For the text-containing cell, return its midpoint in [x, y] coordinate format. 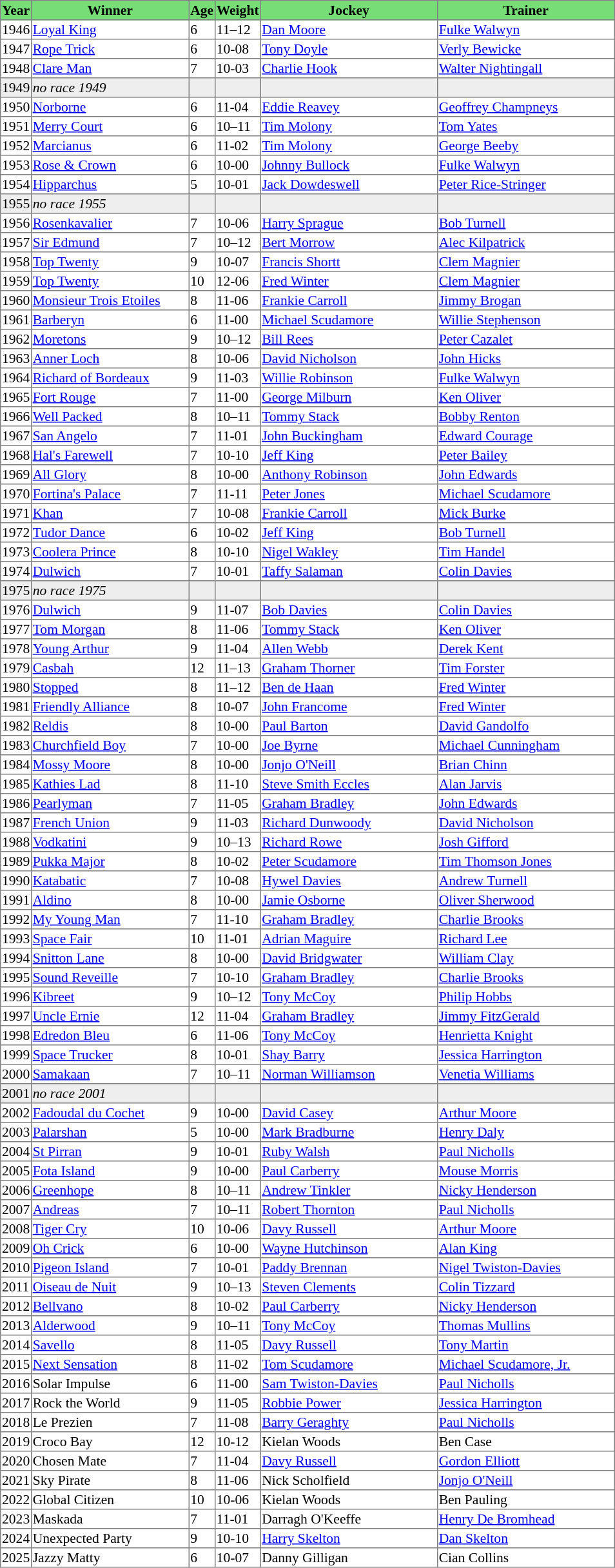
1990 [16, 881]
Peter Scudamore [349, 861]
Colin Tizzard [525, 1287]
Tudor Dance [110, 533]
2001 [16, 1093]
Reldis [110, 726]
11–13 [237, 668]
Dan Skelton [525, 1538]
2006 [16, 1190]
1984 [16, 765]
1989 [16, 861]
Mick Burke [525, 513]
Palarshan [110, 1132]
Tom Scudamore [349, 1364]
John Hicks [525, 358]
Henry De Bromhead [525, 1519]
Uncle Ernie [110, 1016]
Friendly Alliance [110, 707]
Bobby Renton [525, 416]
Ben de Haan [349, 687]
Ruby Walsh [349, 1151]
Charlie Hook [349, 68]
Tiger Cry [110, 1229]
Savello [110, 1345]
1959 [16, 281]
Eddie Reavey [349, 107]
Solar Impulse [110, 1384]
Francis Shortt [349, 262]
Fort Rouge [110, 397]
2018 [16, 1422]
Tom Yates [525, 126]
Allen Webb [349, 649]
Alan King [525, 1248]
Norborne [110, 107]
2007 [16, 1210]
Wayne Hutchinson [349, 1248]
Alderwood [110, 1326]
Venetia Williams [525, 1074]
Tim Handel [525, 552]
Mark Bradburne [349, 1132]
Rock the World [110, 1403]
Thomas Mullins [525, 1326]
Chosen Mate [110, 1461]
Derek Kent [525, 649]
Year [16, 10]
Andrew Tinkler [349, 1190]
1978 [16, 649]
1991 [16, 900]
Snitton Lane [110, 958]
Vodkatini [110, 842]
Brian Chinn [525, 765]
Anner Loch [110, 358]
2025 [16, 1558]
2009 [16, 1248]
1994 [16, 958]
Space Fair [110, 939]
Sir Edmund [110, 242]
Cian Collins [525, 1558]
Danny Gilligan [349, 1558]
Pearlyman [110, 803]
Richard Dunwoody [349, 823]
1955 [16, 204]
Mouse Morris [525, 1171]
Oh Crick [110, 1248]
2002 [16, 1113]
11-08 [237, 1422]
1964 [16, 378]
1947 [16, 49]
George Beeby [525, 146]
Bob Davies [349, 610]
1962 [16, 339]
1954 [16, 184]
Samakaan [110, 1074]
Kathies Lad [110, 784]
1985 [16, 784]
Ben Case [525, 1442]
1969 [16, 475]
Edward Courage [525, 436]
Hal's Farewell [110, 455]
2015 [16, 1364]
1960 [16, 300]
Greenhope [110, 1190]
Ben Pauling [525, 1500]
Adrian Maguire [349, 939]
Bert Morrow [349, 242]
Oliver Sherwood [525, 900]
Darragh O'Keeffe [349, 1519]
2013 [16, 1326]
Jimmy FitzGerald [525, 1016]
1970 [16, 494]
2017 [16, 1403]
Tim Thomson Jones [525, 861]
Pukka Major [110, 861]
Tony Doyle [349, 49]
1980 [16, 687]
Tony Martin [525, 1345]
Alec Kilpatrick [525, 242]
1965 [16, 397]
Walter Nightingall [525, 68]
Graham Thorner [349, 668]
Coolera Prince [110, 552]
1967 [16, 436]
Norman Williamson [349, 1074]
Next Sensation [110, 1364]
Nick Scholfield [349, 1480]
1963 [16, 358]
no race 1949 [110, 88]
1952 [16, 146]
Sky Pirate [110, 1480]
Peter Jones [349, 494]
All Glory [110, 475]
1988 [16, 842]
Well Packed [110, 416]
1975 [16, 591]
1987 [16, 823]
Andreas [110, 1210]
Fadoudal du Cochet [110, 1113]
David Bridgwater [349, 958]
Gordon Elliott [525, 1461]
Steve Smith Eccles [349, 784]
John Buckingham [349, 436]
David Gandolfo [525, 726]
Sound Reveille [110, 977]
Jack Dowdeswell [349, 184]
no race 1955 [110, 204]
Weight [237, 10]
Paddy Brennan [349, 1268]
St Pirran [110, 1151]
1971 [16, 513]
Barry Geraghty [349, 1422]
1973 [16, 552]
Young Arthur [110, 649]
Shay Barry [349, 1055]
My Young Man [110, 919]
Katabatic [110, 881]
no race 1975 [110, 591]
1974 [16, 571]
Andrew Turnell [525, 881]
1995 [16, 977]
Robert Thornton [349, 1210]
1992 [16, 919]
10-12 [237, 1442]
Monsieur Trois Etoiles [110, 300]
Verly Bewicke [525, 49]
Nigel Twiston-Davies [525, 1268]
2021 [16, 1480]
Churchfield Boy [110, 745]
Pigeon Island [110, 1268]
Anthony Robinson [349, 475]
1979 [16, 668]
1981 [16, 707]
Dan Moore [349, 30]
1953 [16, 165]
Age [202, 10]
Global Citizen [110, 1500]
Aldino [110, 900]
Kibreet [110, 997]
Hipparchus [110, 184]
Willie Stephenson [525, 320]
2011 [16, 1287]
1996 [16, 997]
Winner [110, 10]
Bill Rees [349, 339]
John Francome [349, 707]
Barberyn [110, 320]
Bellvano [110, 1306]
1957 [16, 242]
10-03 [237, 68]
12-06 [237, 281]
Richard of Bordeaux [110, 378]
Casbah [110, 668]
David Casey [349, 1113]
1997 [16, 1016]
2019 [16, 1442]
1950 [16, 107]
1956 [16, 223]
11-11 [237, 494]
1951 [16, 126]
1998 [16, 1035]
1949 [16, 88]
Stopped [110, 687]
1966 [16, 416]
2014 [16, 1345]
1958 [16, 262]
Johnny Bullock [349, 165]
Nigel Wakley [349, 552]
Henrietta Knight [525, 1035]
Taffy Salaman [349, 571]
Unexpected Party [110, 1538]
Harry Sprague [349, 223]
2012 [16, 1306]
Le Prezien [110, 1422]
Henry Daly [525, 1132]
2010 [16, 1268]
Tim Forster [525, 668]
Peter Bailey [525, 455]
Josh Gifford [525, 842]
Clare Man [110, 68]
1961 [16, 320]
Edredon Bleu [110, 1035]
1982 [16, 726]
Rope Trick [110, 49]
Oiseau de Nuit [110, 1287]
2000 [16, 1074]
1972 [16, 533]
William Clay [525, 958]
Michael Scudamore, Jr. [525, 1364]
Alan Jarvis [525, 784]
Space Trucker [110, 1055]
2020 [16, 1461]
Fortina's Palace [110, 494]
2022 [16, 1500]
Harry Skelton [349, 1538]
Tom Morgan [110, 629]
Rose & Crown [110, 165]
Khan [110, 513]
Trainer [525, 10]
Joe Byrne [349, 745]
Steven Clements [349, 1287]
1948 [16, 68]
Jimmy Brogan [525, 300]
1977 [16, 629]
San Angelo [110, 436]
1983 [16, 745]
Jamie Osborne [349, 900]
no race 2001 [110, 1093]
1993 [16, 939]
1976 [16, 610]
Moretons [110, 339]
Loyal King [110, 30]
2024 [16, 1538]
Geoffrey Champneys [525, 107]
2023 [16, 1519]
2005 [16, 1171]
French Union [110, 823]
Croco Bay [110, 1442]
Robbie Power [349, 1403]
2003 [16, 1132]
2008 [16, 1229]
Michael Cunningham [525, 745]
Sam Twiston-Davies [349, 1384]
1999 [16, 1055]
Merry Court [110, 126]
Richard Lee [525, 939]
Richard Rowe [349, 842]
Fota Island [110, 1171]
George Milburn [349, 397]
Willie Robinson [349, 378]
Marcianus [110, 146]
1986 [16, 803]
Peter Rice-Stringer [525, 184]
1946 [16, 30]
Rosenkavalier [110, 223]
2016 [16, 1384]
Peter Cazalet [525, 339]
Paul Barton [349, 726]
Jockey [349, 10]
Hywel Davies [349, 881]
2004 [16, 1151]
1968 [16, 455]
11-07 [237, 610]
Jazzy Matty [110, 1558]
Mossy Moore [110, 765]
Maskada [110, 1519]
Philip Hobbs [525, 997]
